Output the [X, Y] coordinate of the center of the cell containing the given text.  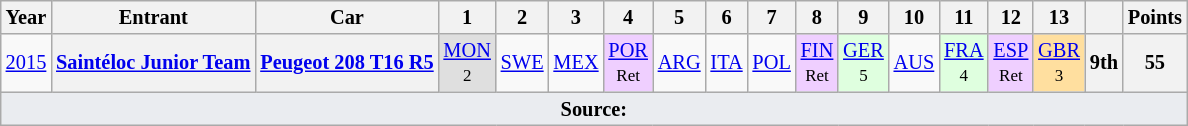
Source: [594, 109]
4 [628, 17]
ESPRet [1010, 63]
Saintéloc Junior Team [153, 63]
7 [772, 17]
Car [346, 17]
9 [863, 17]
Entrant [153, 17]
2015 [26, 63]
6 [727, 17]
FINRet [818, 63]
55 [1155, 63]
Peugeot 208 T16 R5 [346, 63]
12 [1010, 17]
MEX [576, 63]
5 [680, 17]
GER5 [863, 63]
PORRet [628, 63]
8 [818, 17]
AUS [914, 63]
3 [576, 17]
11 [964, 17]
FRA4 [964, 63]
10 [914, 17]
GBR3 [1059, 63]
ARG [680, 63]
Points [1155, 17]
13 [1059, 17]
SWE [522, 63]
ITA [727, 63]
9th [1104, 63]
2 [522, 17]
POL [772, 63]
MON2 [468, 63]
Year [26, 17]
1 [468, 17]
